Return [X, Y] of the center of cell containing provided text 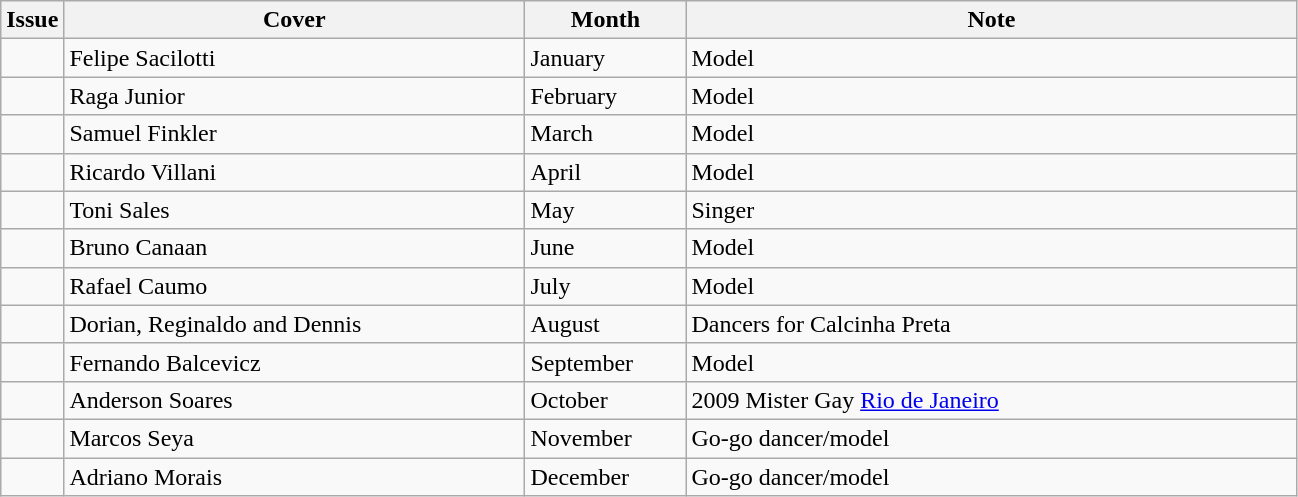
September [606, 362]
Note [992, 20]
Dorian, Reginaldo and Dennis [294, 324]
Marcos Seya [294, 438]
April [606, 172]
Felipe Sacilotti [294, 58]
June [606, 248]
March [606, 134]
Singer [992, 210]
August [606, 324]
Month [606, 20]
Toni Sales [294, 210]
Anderson Soares [294, 400]
Adriano Morais [294, 477]
2009 Mister Gay Rio de Janeiro [992, 400]
Rafael Caumo [294, 286]
Ricardo Villani [294, 172]
December [606, 477]
October [606, 400]
January [606, 58]
Bruno Canaan [294, 248]
February [606, 96]
July [606, 286]
Samuel Finkler [294, 134]
Cover [294, 20]
Issue [32, 20]
May [606, 210]
Raga Junior [294, 96]
November [606, 438]
Fernando Balcevicz [294, 362]
Dancers for Calcinha Preta [992, 324]
